Return (x, y) of the center of cell containing provided text 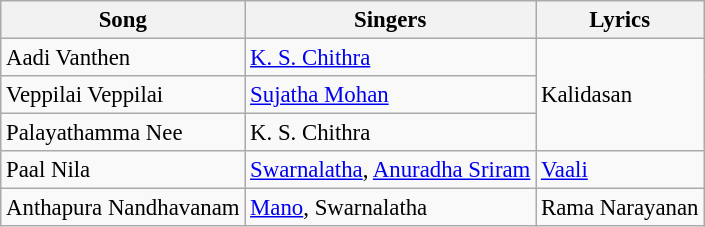
Rama Narayanan (620, 208)
Mano, Swarnalatha (390, 208)
Song (123, 20)
Veppilai Veppilai (123, 95)
Lyrics (620, 20)
Sujatha Mohan (390, 95)
Vaali (620, 170)
Anthapura Nandhavanam (123, 208)
Paal Nila (123, 170)
Singers (390, 20)
Swarnalatha, Anuradha Sriram (390, 170)
Kalidasan (620, 96)
Palayathamma Nee (123, 133)
Aadi Vanthen (123, 58)
